Scan for the cell matching the given text and deliver its (x, y) coordinate at center. 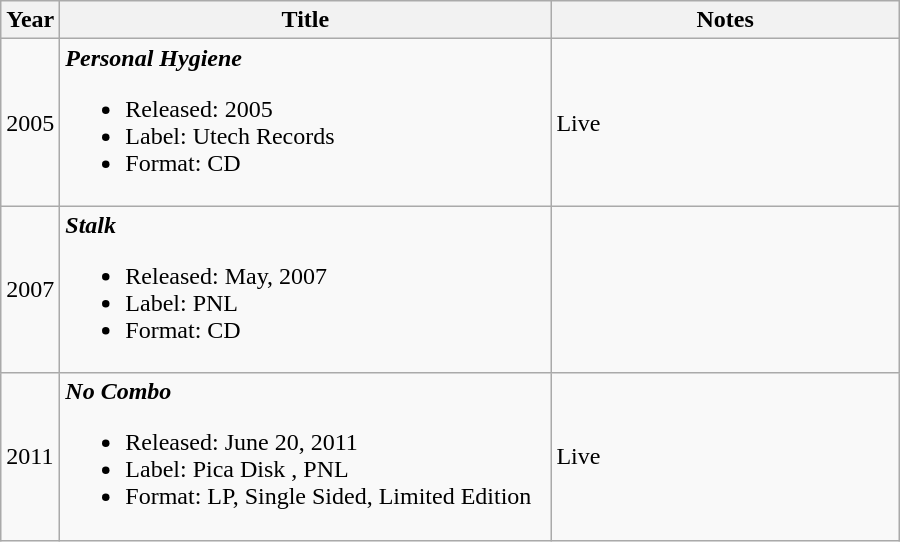
2007 (30, 290)
2005 (30, 122)
Notes (726, 20)
StalkReleased: May, 2007Label: PNL Format: CD (306, 290)
Title (306, 20)
Year (30, 20)
No ComboReleased: June 20, 2011Label: Pica Disk , PNL Format: LP, Single Sided, Limited Edition (306, 456)
2011 (30, 456)
Personal HygieneReleased: 2005Label: Utech Records Format: CD (306, 122)
